Output the [x, y] coordinate of the center of the cell containing the given text.  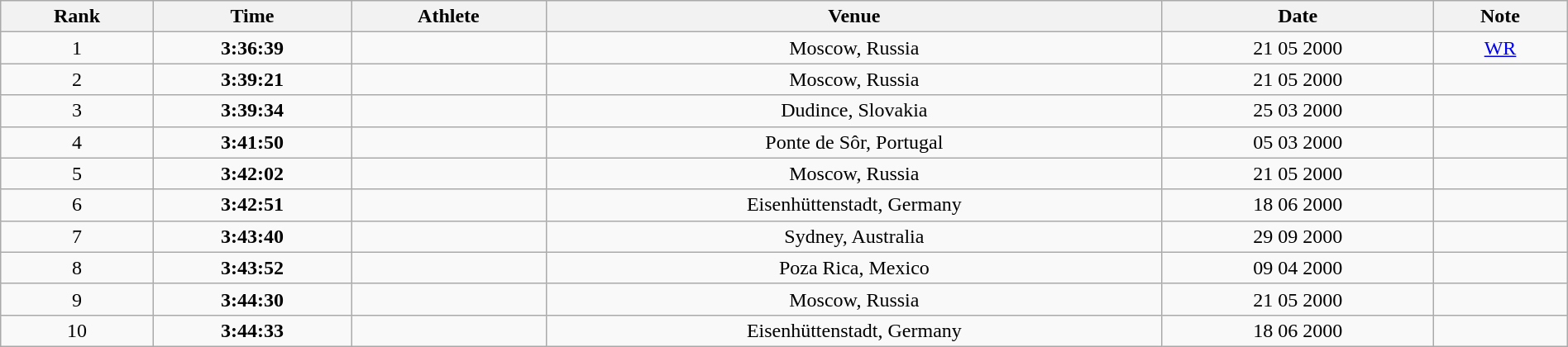
WR [1500, 48]
Sydney, Australia [853, 236]
5 [77, 173]
3:43:52 [251, 268]
7 [77, 236]
09 04 2000 [1297, 268]
05 03 2000 [1297, 142]
Ponte de Sôr, Portugal [853, 142]
3 [77, 111]
6 [77, 205]
3:44:30 [251, 299]
3:41:50 [251, 142]
3:42:02 [251, 173]
Date [1297, 17]
Dudince, Slovakia [853, 111]
25 03 2000 [1297, 111]
3:36:39 [251, 48]
3:43:40 [251, 236]
3:39:21 [251, 79]
3:39:34 [251, 111]
10 [77, 330]
9 [77, 299]
Time [251, 17]
2 [77, 79]
8 [77, 268]
Rank [77, 17]
3:42:51 [251, 205]
Poza Rica, Mexico [853, 268]
Note [1500, 17]
1 [77, 48]
Venue [853, 17]
Athlete [449, 17]
29 09 2000 [1297, 236]
4 [77, 142]
3:44:33 [251, 330]
